Pinpoint the cell where the given text exists, returning its [x, y] midpoint coordinate. 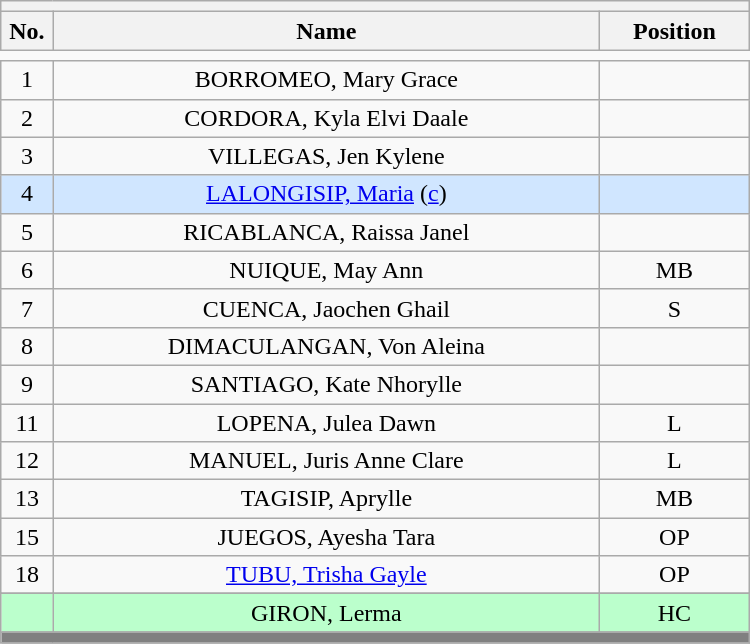
TUBU, Trisha Gayle [326, 575]
13 [27, 499]
CORDORA, Kyla Elvi Daale [326, 118]
11 [27, 423]
18 [27, 575]
VILLEGAS, Jen Kylene [326, 156]
No. [27, 31]
NUIQUE, May Ann [326, 270]
6 [27, 270]
4 [27, 194]
9 [27, 384]
Position [675, 31]
BORROMEO, Mary Grace [326, 80]
DIMACULANGAN, Von Aleina [326, 346]
LALONGISIP, Maria (c) [326, 194]
GIRON, Lerma [326, 613]
CUENCA, Jaochen Ghail [326, 308]
RICABLANCA, Raissa Janel [326, 232]
1 [27, 80]
8 [27, 346]
MANUEL, Juris Anne Clare [326, 461]
2 [27, 118]
Name [326, 31]
15 [27, 537]
12 [27, 461]
S [675, 308]
5 [27, 232]
LOPENA, Julea Dawn [326, 423]
7 [27, 308]
SANTIAGO, Kate Nhorylle [326, 384]
HC [675, 613]
3 [27, 156]
TAGISIP, Aprylle [326, 499]
JUEGOS, Ayesha Tara [326, 537]
